Return [X, Y] of the center of cell containing provided text 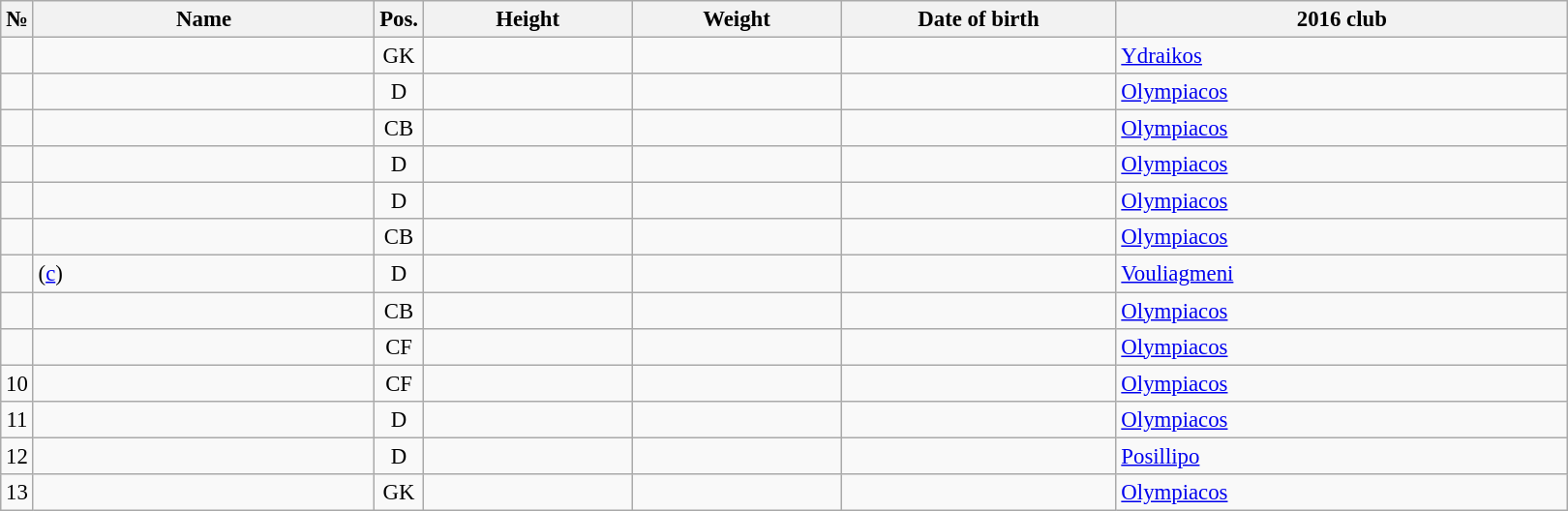
Pos. [399, 19]
Ydraikos [1342, 56]
11 [17, 419]
12 [17, 456]
Date of birth [979, 19]
13 [17, 493]
Posillipo [1342, 456]
Height [528, 19]
Name [203, 19]
Vouliagmeni [1342, 274]
10 [17, 383]
(c) [203, 274]
№ [17, 19]
Weight [737, 19]
2016 club [1342, 19]
